Pinpoint the cell where the given text exists, returning its [X, Y] midpoint coordinate. 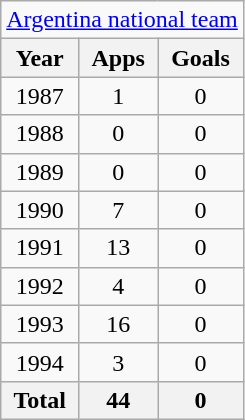
Goals [201, 58]
1987 [40, 96]
Total [40, 400]
Year [40, 58]
1988 [40, 134]
1 [118, 96]
4 [118, 286]
1991 [40, 248]
1989 [40, 172]
1992 [40, 286]
1994 [40, 362]
44 [118, 400]
7 [118, 210]
13 [118, 248]
Argentina national team [122, 20]
16 [118, 324]
Apps [118, 58]
1993 [40, 324]
1990 [40, 210]
3 [118, 362]
